Return (x, y) of the center of cell containing provided text 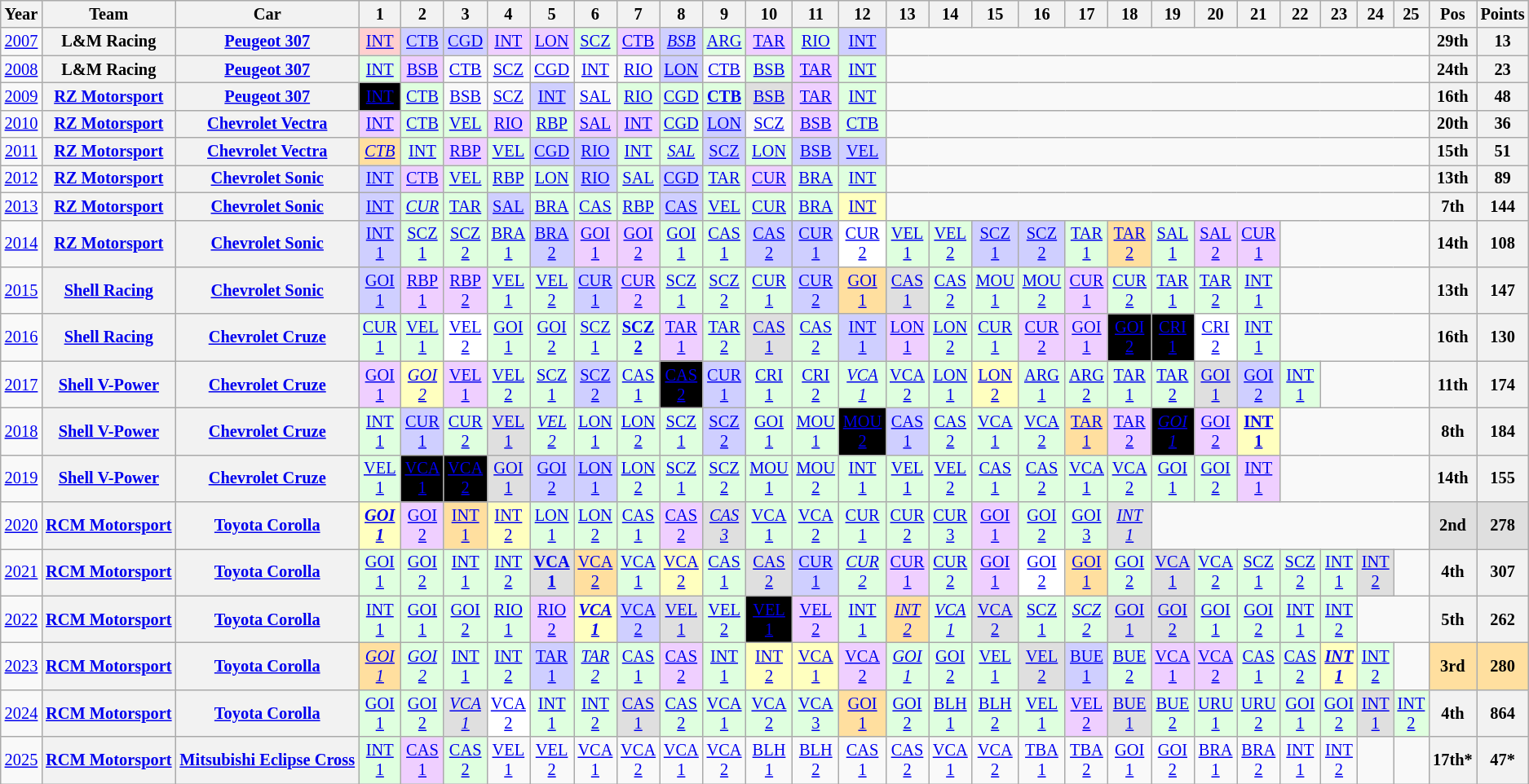
18 (1130, 14)
22 (1300, 14)
47* (1503, 760)
2012 (21, 178)
2020 (21, 526)
4 (509, 14)
280 (1503, 666)
RIO2 (552, 619)
3 (465, 14)
2017 (21, 385)
19 (1173, 14)
ARG2 (1086, 385)
2008 (21, 69)
RBP2 (465, 290)
9 (724, 14)
SAL1 (1173, 244)
RBP1 (422, 290)
1 (380, 14)
184 (1503, 431)
36 (1503, 124)
URU2 (1259, 713)
10 (768, 14)
15th (1452, 152)
2014 (21, 244)
89 (1503, 178)
TBA2 (1086, 760)
12 (863, 14)
RIO1 (509, 619)
7th (1452, 206)
17th* (1452, 760)
Year (21, 14)
25 (1412, 14)
GOI3 (1086, 526)
29th (1452, 42)
24th (1452, 69)
20th (1452, 124)
Team (108, 14)
11th (1452, 385)
11 (815, 14)
147 (1503, 290)
URU1 (1215, 713)
2025 (21, 760)
7 (638, 14)
51 (1503, 152)
2018 (21, 431)
Points (1503, 14)
2011 (21, 152)
14 (951, 14)
864 (1503, 713)
2019 (21, 478)
2009 (21, 96)
3rd (1452, 666)
ARG (724, 42)
8 (682, 14)
2007 (21, 42)
5th (1452, 619)
6 (595, 14)
Mitsubishi Eclipse Cross (267, 760)
144 (1503, 206)
174 (1503, 385)
2022 (21, 619)
ARG1 (1042, 385)
16 (1042, 14)
2016 (21, 337)
VCA3 (815, 713)
2024 (21, 713)
278 (1503, 526)
2023 (21, 666)
TBA1 (1042, 760)
24 (1376, 14)
2015 (21, 290)
20 (1215, 14)
48 (1503, 96)
262 (1503, 619)
17 (1086, 14)
Pos (1452, 14)
2021 (21, 572)
SAL2 (1215, 244)
21 (1259, 14)
2nd (1452, 526)
5 (552, 14)
155 (1503, 478)
CUR3 (951, 526)
130 (1503, 337)
2013 (21, 206)
CAS3 (724, 526)
2 (422, 14)
15 (995, 14)
108 (1503, 244)
8th (1452, 431)
307 (1503, 572)
2010 (21, 124)
Car (267, 14)
